Return the (x, y) coordinate for the center point of the cell that contains the specified text.  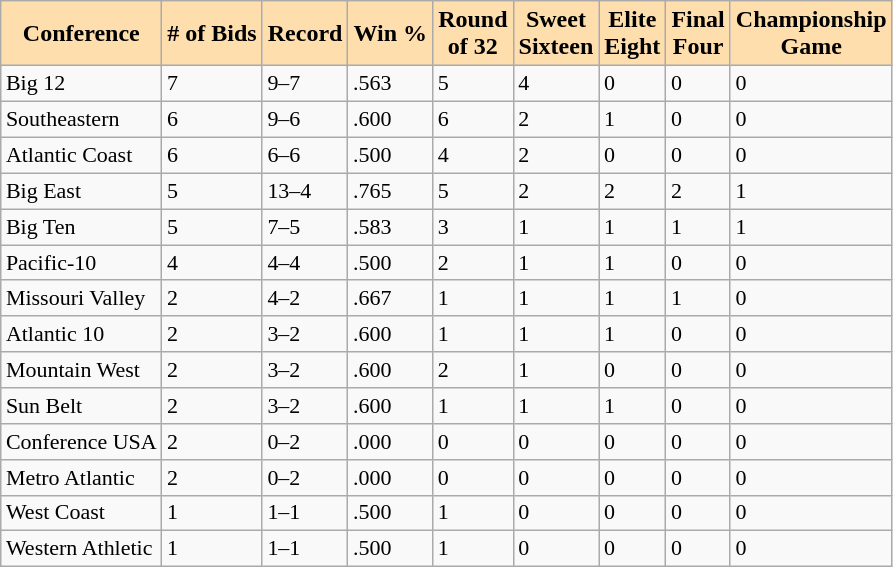
Conference USA (82, 441)
3 (473, 227)
Championship Game (811, 34)
.583 (390, 227)
.667 (390, 298)
Atlantic 10 (82, 334)
Southeastern (82, 120)
Conference (82, 34)
4–4 (305, 263)
Round of 32 (473, 34)
Atlantic Coast (82, 155)
# of Bids (212, 34)
Missouri Valley (82, 298)
4–2 (305, 298)
9–7 (305, 84)
Mountain West (82, 370)
6–6 (305, 155)
Western Athletic (82, 549)
Pacific-10 (82, 263)
Sun Belt (82, 406)
13–4 (305, 191)
Record (305, 34)
Metro Atlantic (82, 477)
7–5 (305, 227)
Final Four (698, 34)
Win % (390, 34)
Big 12 (82, 84)
9–6 (305, 120)
.765 (390, 191)
West Coast (82, 513)
Big East (82, 191)
7 (212, 84)
Elite Eight (632, 34)
Big Ten (82, 227)
Sweet Sixteen (556, 34)
.563 (390, 84)
